Provide the (X, Y) coordinate of the cell's center where the given text is located.  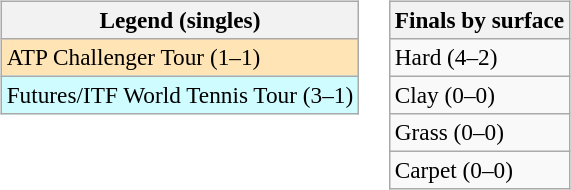
Hard (4–2) (479, 57)
Futures/ITF World Tennis Tour (3–1) (180, 95)
Grass (0–0) (479, 133)
ATP Challenger Tour (1–1) (180, 57)
Carpet (0–0) (479, 171)
Legend (singles) (180, 20)
Clay (0–0) (479, 95)
Finals by surface (479, 20)
